Output the (X, Y) coordinate of the center of the cell containing the given text.  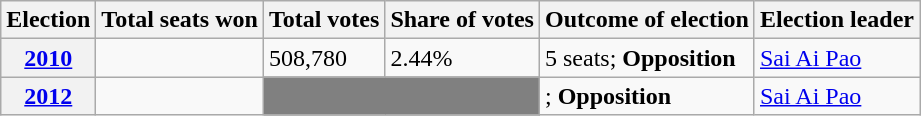
2010 (48, 58)
5 seats; Opposition (646, 58)
508,780 (324, 58)
2012 (48, 96)
; Opposition (646, 96)
Election (48, 20)
Total votes (324, 20)
Election leader (836, 20)
Total seats won (180, 20)
Outcome of election (646, 20)
2.44% (462, 58)
Share of votes (462, 20)
